Capture the cell that displays the provided text and extract its [X, Y] central coordinate. 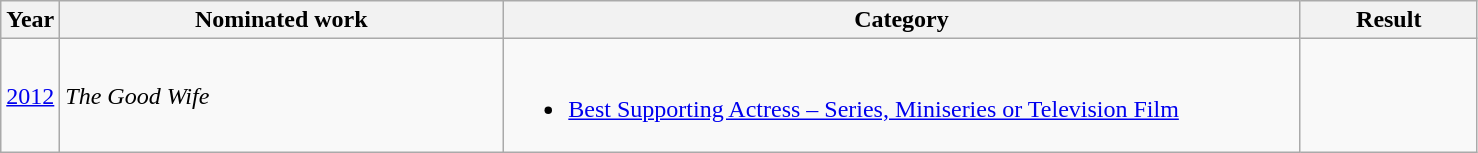
Category [902, 20]
Nominated work [282, 20]
Best Supporting Actress – Series, Miniseries or Television Film [902, 96]
Year [30, 20]
The Good Wife [282, 96]
2012 [30, 96]
Result [1388, 20]
